Locate the cell with the specified text and output its [X, Y] center coordinate. 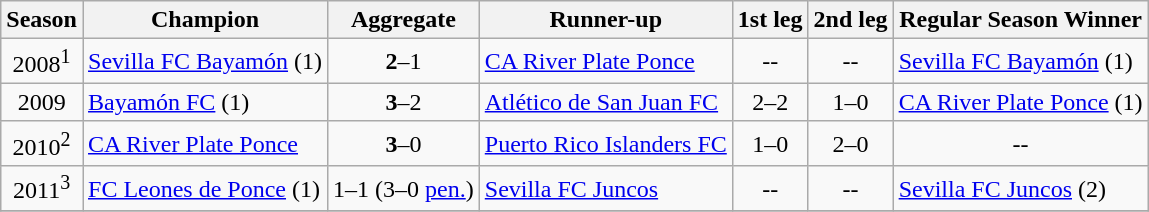
Runner-up [606, 20]
20081 [42, 62]
2–0 [850, 144]
2–2 [770, 102]
2–1 [404, 62]
20102 [42, 144]
Regular Season Winner [1020, 20]
Atlético de San Juan FC [606, 102]
Sevilla FC Juncos [606, 188]
CA River Plate Ponce (1) [1020, 102]
Champion [204, 20]
Sevilla FC Juncos (2) [1020, 188]
3–2 [404, 102]
FC Leones de Ponce (1) [204, 188]
1st leg [770, 20]
Puerto Rico Islanders FC [606, 144]
20113 [42, 188]
1–1 (3–0 pen.) [404, 188]
2009 [42, 102]
Aggregate [404, 20]
Bayamón FC (1) [204, 102]
Season [42, 20]
3–0 [404, 144]
2nd leg [850, 20]
